Pinpoint the cell where the given text exists, returning its [X, Y] midpoint coordinate. 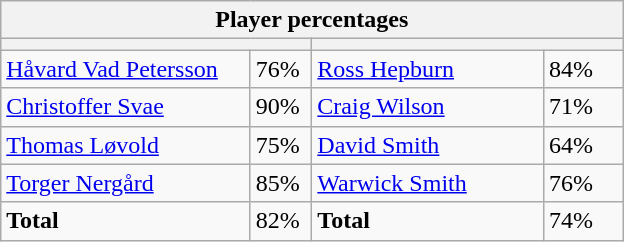
85% [281, 183]
Thomas Løvold [126, 145]
74% [582, 221]
Christoffer Svae [126, 107]
Craig Wilson [428, 107]
Håvard Vad Petersson [126, 69]
64% [582, 145]
84% [582, 69]
Warwick Smith [428, 183]
71% [582, 107]
Ross Hepburn [428, 69]
75% [281, 145]
Player percentages [312, 20]
Torger Nergård [126, 183]
90% [281, 107]
David Smith [428, 145]
82% [281, 221]
